Search for the cell housing the specified text and yield its (x, y) center coordinate. 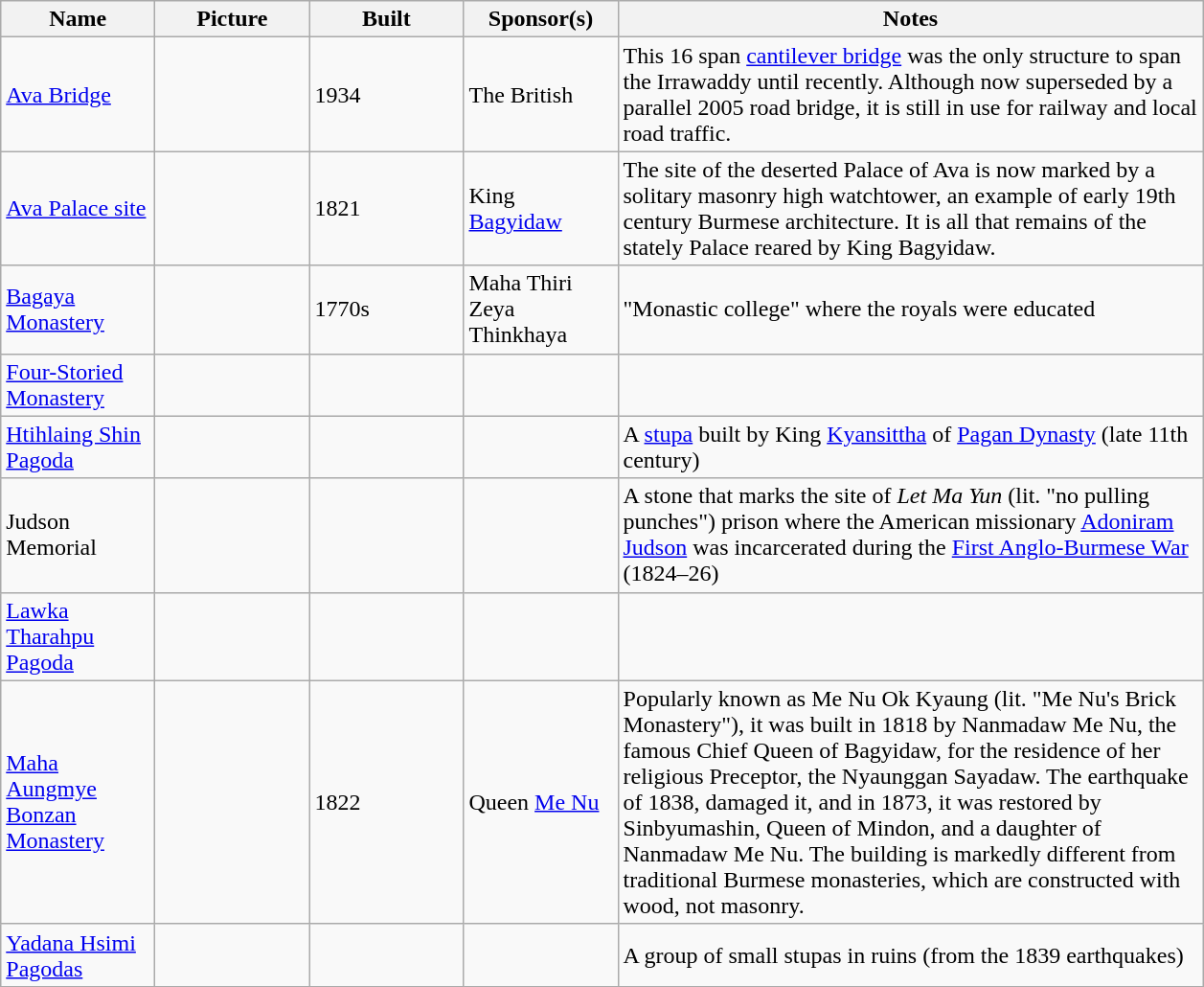
Yadana Hsimi Pagodas (79, 954)
Queen Me Nu (540, 802)
"Monastic college" where the royals were educated (910, 310)
A stupa built by King Kyansittha of Pagan Dynasty (late 11th century) (910, 447)
1770s (387, 310)
Name (79, 19)
The British (540, 94)
Sponsor(s) (540, 19)
Notes (910, 19)
Htihlaing Shin Pagoda (79, 447)
King Bagyidaw (540, 209)
1821 (387, 209)
Ava Bridge (79, 94)
Maha Aungmye Bonzan Monastery (79, 802)
Ava Palace site (79, 209)
Lawka Tharahpu Pagoda (79, 636)
Bagaya Monastery (79, 310)
Picture (232, 19)
1822 (387, 802)
1934 (387, 94)
Built (387, 19)
Four-Storied Monastery (79, 385)
Maha Thiri Zeya Thinkhaya (540, 310)
Judson Memorial (79, 535)
A group of small stupas in ruins (from the 1839 earthquakes) (910, 954)
